From the cell containing the given text, extract its center point as (x, y) coordinate. 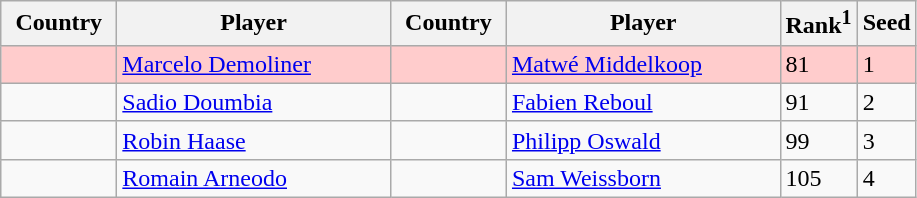
Fabien Reboul (643, 102)
Robin Haase (254, 140)
Sadio Doumbia (254, 102)
Romain Arneodo (254, 178)
Matwé Middelkoop (643, 64)
4 (886, 178)
81 (818, 64)
Rank1 (818, 24)
3 (886, 140)
91 (818, 102)
Philipp Oswald (643, 140)
105 (818, 178)
Marcelo Demoliner (254, 64)
2 (886, 102)
Seed (886, 24)
1 (886, 64)
Sam Weissborn (643, 178)
99 (818, 140)
